Output the [x, y] coordinate of the center of the cell containing the given text.  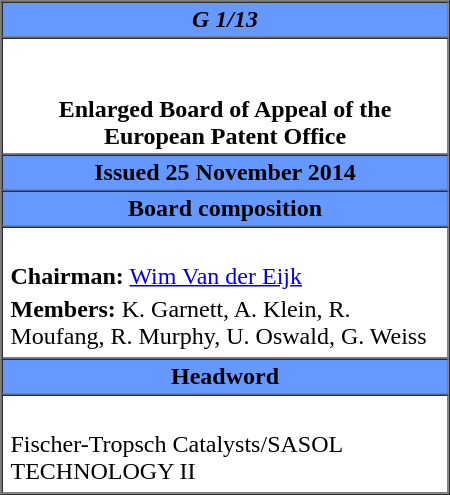
Enlarged Board of Appeal of the European Patent Office [226, 96]
G 1/13 [226, 20]
Chairman: Wim Van der Eijk Members: K. Garnett, A. Klein, R. Moufang, R. Murphy, U. Oswald, G. Weiss [226, 292]
Issued 25 November 2014 [226, 172]
Board composition [226, 208]
Members: K. Garnett, A. Klein, R. Moufang, R. Murphy, U. Oswald, G. Weiss [225, 322]
Chairman: Wim Van der Eijk [225, 276]
Headword [226, 376]
